Scan for the cell matching the given text and deliver its [x, y] coordinate at center. 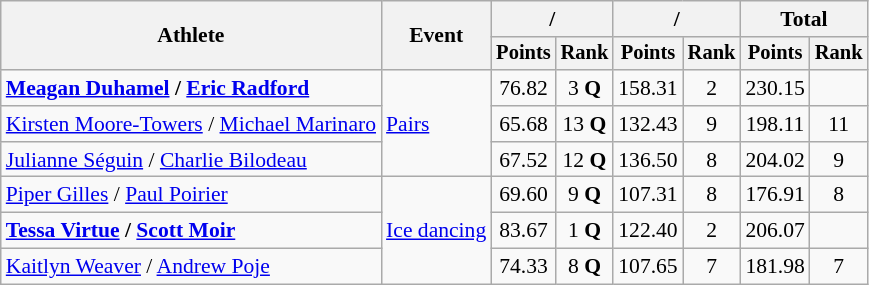
8 Q [585, 267]
230.15 [774, 88]
67.52 [523, 160]
158.31 [648, 88]
13 Q [585, 124]
176.91 [774, 195]
Kirsten Moore-Towers / Michael Marinaro [191, 124]
74.33 [523, 267]
1 Q [585, 231]
107.65 [648, 267]
12 Q [585, 160]
Event [436, 36]
107.31 [648, 195]
65.68 [523, 124]
204.02 [774, 160]
181.98 [774, 267]
Total [804, 19]
132.43 [648, 124]
Julianne Séguin / Charlie Bilodeau [191, 160]
Athlete [191, 36]
69.60 [523, 195]
198.11 [774, 124]
76.82 [523, 88]
9 Q [585, 195]
3 Q [585, 88]
Meagan Duhamel / Eric Radford [191, 88]
122.40 [648, 231]
136.50 [648, 160]
Ice dancing [436, 230]
206.07 [774, 231]
Kaitlyn Weaver / Andrew Poje [191, 267]
Tessa Virtue / Scott Moir [191, 231]
Piper Gilles / Paul Poirier [191, 195]
Pairs [436, 124]
83.67 [523, 231]
11 [839, 124]
